Locate the cell with the specified text and output its [X, Y] center coordinate. 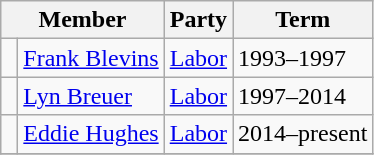
Eddie Hughes [91, 134]
Party [198, 20]
Frank Blevins [91, 58]
1997–2014 [303, 96]
Lyn Breuer [91, 96]
Term [303, 20]
Member [82, 20]
1993–1997 [303, 58]
2014–present [303, 134]
